Capture the cell that displays the provided text and extract its (X, Y) central coordinate. 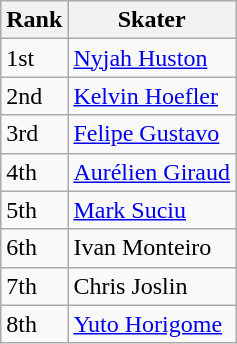
Skater (152, 20)
Yuto Horigome (152, 324)
4th (34, 172)
Mark Suciu (152, 210)
Chris Joslin (152, 286)
7th (34, 286)
1st (34, 58)
Ivan Monteiro (152, 248)
5th (34, 210)
8th (34, 324)
Rank (34, 20)
6th (34, 248)
Nyjah Huston (152, 58)
2nd (34, 96)
Aurélien Giraud (152, 172)
Kelvin Hoefler (152, 96)
Felipe Gustavo (152, 134)
3rd (34, 134)
